Pinpoint the cell where the given text exists, returning its (X, Y) midpoint coordinate. 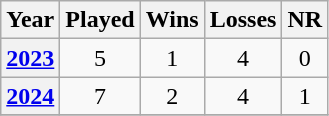
2 (172, 96)
Played (100, 20)
2023 (30, 58)
NR (305, 20)
Year (30, 20)
0 (305, 58)
2024 (30, 96)
5 (100, 58)
Losses (243, 20)
Wins (172, 20)
7 (100, 96)
